Locate the cell with the specified text and output its [X, Y] center coordinate. 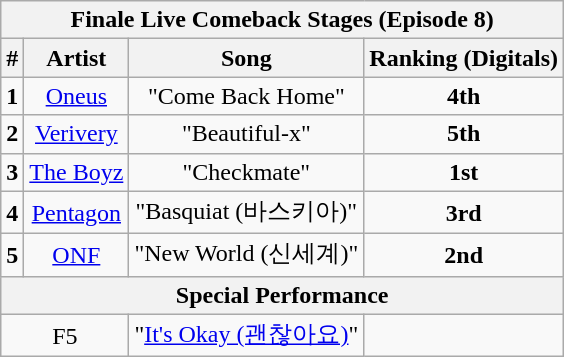
1 [12, 96]
# [12, 58]
4 [12, 212]
5 [12, 256]
Pentagon [76, 212]
Oneus [76, 96]
F5 [65, 336]
"Checkmate" [246, 172]
3 [12, 172]
"New World (신세계)" [246, 256]
Special Performance [282, 295]
The Boyz [76, 172]
Ranking (Digitals) [464, 58]
4th [464, 96]
1st [464, 172]
2 [12, 134]
"Basquiat (바스키아)" [246, 212]
"Beautiful-x" [246, 134]
Song [246, 58]
ONF [76, 256]
2nd [464, 256]
Artist [76, 58]
3rd [464, 212]
"Come Back Home" [246, 96]
Finale Live Comeback Stages (Episode 8) [282, 20]
5th [464, 134]
"It's Okay (괜찮아요)" [246, 336]
Verivery [76, 134]
